Capture the cell that displays the provided text and extract its (X, Y) central coordinate. 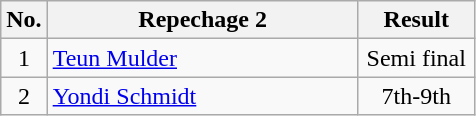
7th-9th (416, 96)
Yondi Schmidt (202, 96)
Repechage 2 (202, 20)
2 (24, 96)
Semi final (416, 58)
Teun Mulder (202, 58)
No. (24, 20)
Result (416, 20)
1 (24, 58)
